Locate the cell with the specified text and output its (X, Y) center coordinate. 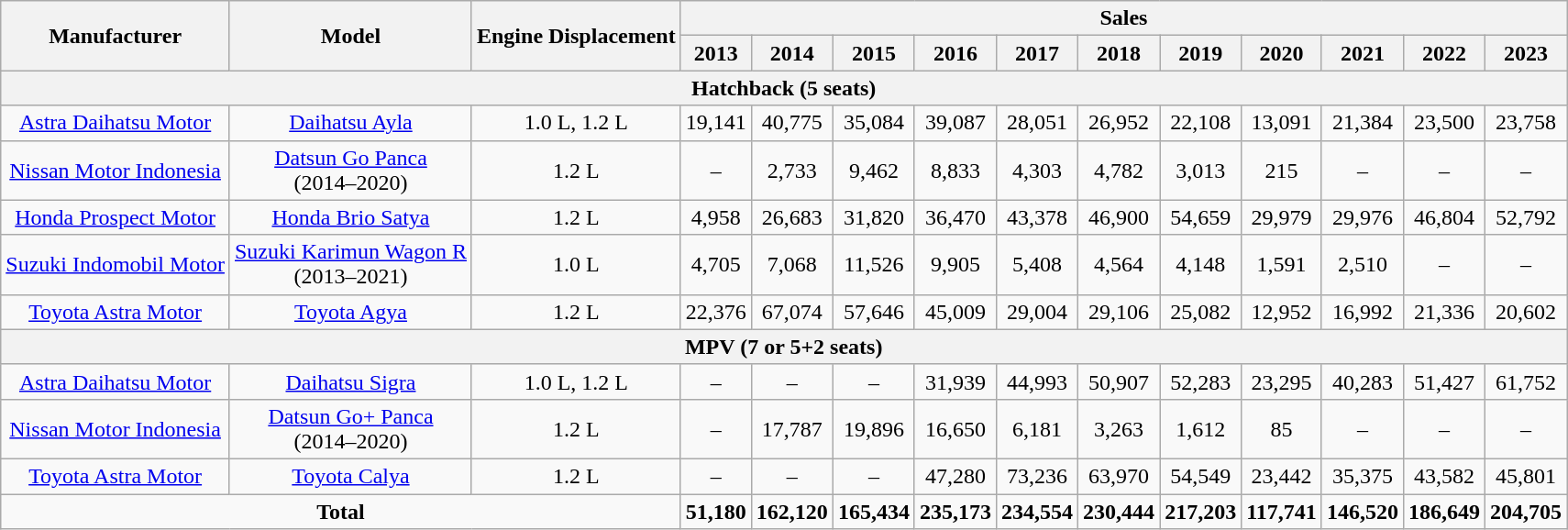
2016 (955, 53)
146,520 (1363, 511)
25,082 (1201, 312)
5,408 (1036, 264)
50,907 (1119, 381)
29,979 (1282, 217)
MPV (7 or 5+2 seats) (784, 347)
73,236 (1036, 476)
67,074 (792, 312)
16,650 (955, 429)
4,958 (715, 217)
2019 (1201, 53)
45,009 (955, 312)
21,336 (1443, 312)
23,500 (1443, 123)
2021 (1363, 53)
4,782 (1119, 171)
186,649 (1443, 511)
2017 (1036, 53)
2014 (792, 53)
63,970 (1119, 476)
Suzuki Indomobil Motor (116, 264)
46,804 (1443, 217)
Model (350, 36)
23,758 (1526, 123)
40,775 (792, 123)
Hatchback (5 seats) (784, 88)
12,952 (1282, 312)
54,549 (1201, 476)
Suzuki Karimun Wagon R(2013–2021) (350, 264)
Datsun Go+ Panca(2014–2020) (350, 429)
8,833 (955, 171)
2020 (1282, 53)
7,068 (792, 264)
44,993 (1036, 381)
3,263 (1119, 429)
217,203 (1201, 511)
43,378 (1036, 217)
Daihatsu Sigra (350, 381)
3,013 (1201, 171)
39,087 (955, 123)
29,976 (1363, 217)
20,602 (1526, 312)
16,992 (1363, 312)
Sales (1123, 18)
31,939 (955, 381)
Honda Prospect Motor (116, 217)
2018 (1119, 53)
Engine Displacement (576, 36)
162,120 (792, 511)
215 (1282, 171)
2015 (873, 53)
13,091 (1282, 123)
46,900 (1119, 217)
21,384 (1363, 123)
2,733 (792, 171)
2,510 (1363, 264)
Datsun Go Panca(2014–2020) (350, 171)
2023 (1526, 53)
43,582 (1443, 476)
4,303 (1036, 171)
6,181 (1036, 429)
29,106 (1119, 312)
9,462 (873, 171)
26,683 (792, 217)
22,108 (1201, 123)
45,801 (1526, 476)
230,444 (1119, 511)
35,375 (1363, 476)
9,905 (955, 264)
19,141 (715, 123)
4,148 (1201, 264)
117,741 (1282, 511)
4,564 (1119, 264)
Daihatsu Ayla (350, 123)
Manufacturer (116, 36)
234,554 (1036, 511)
1,612 (1201, 429)
28,051 (1036, 123)
54,659 (1201, 217)
36,470 (955, 217)
2013 (715, 53)
1,591 (1282, 264)
29,004 (1036, 312)
22,376 (715, 312)
17,787 (792, 429)
85 (1282, 429)
57,646 (873, 312)
Toyota Calya (350, 476)
51,180 (715, 511)
47,280 (955, 476)
35,084 (873, 123)
2022 (1443, 53)
165,434 (873, 511)
Toyota Agya (350, 312)
4,705 (715, 264)
51,427 (1443, 381)
235,173 (955, 511)
23,295 (1282, 381)
26,952 (1119, 123)
1.0 L (576, 264)
Total (341, 511)
61,752 (1526, 381)
Honda Brio Satya (350, 217)
23,442 (1282, 476)
52,283 (1201, 381)
11,526 (873, 264)
52,792 (1526, 217)
40,283 (1363, 381)
19,896 (873, 429)
31,820 (873, 217)
204,705 (1526, 511)
